Search for the cell housing the specified text and yield its [X, Y] center coordinate. 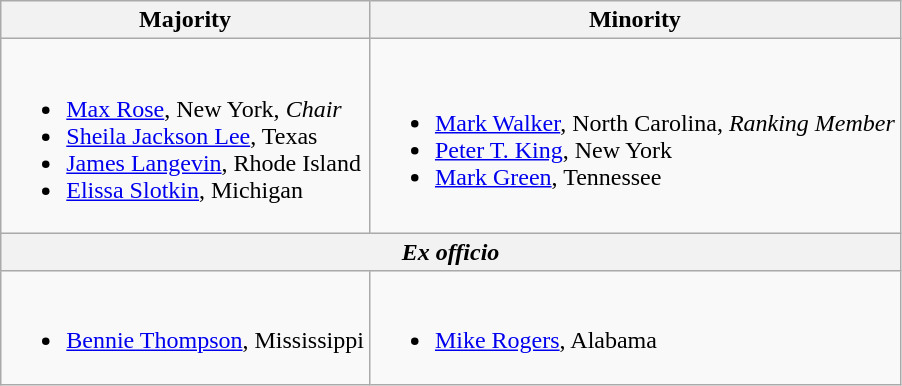
Bennie Thompson, Mississippi [186, 328]
Max Rose, New York, ChairSheila Jackson Lee, TexasJames Langevin, Rhode IslandElissa Slotkin, Michigan [186, 136]
Minority [634, 20]
Ex officio [451, 252]
Mark Walker, North Carolina, Ranking MemberPeter T. King, New YorkMark Green, Tennessee [634, 136]
Mike Rogers, Alabama [634, 328]
Majority [186, 20]
